Find where the given text appears and provide that cell's center as [X, Y] coordinate. 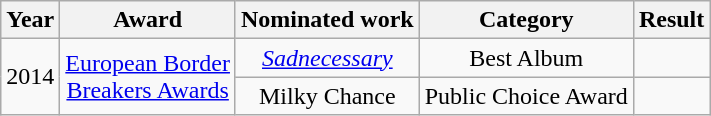
Award [148, 20]
Nominated work [327, 20]
Category [526, 20]
European BorderBreakers Awards [148, 77]
Sadnecessary [327, 58]
Best Album [526, 58]
Year [30, 20]
Public Choice Award [526, 96]
2014 [30, 77]
Result [671, 20]
Milky Chance [327, 96]
